Return (x, y) of the center of cell containing provided text 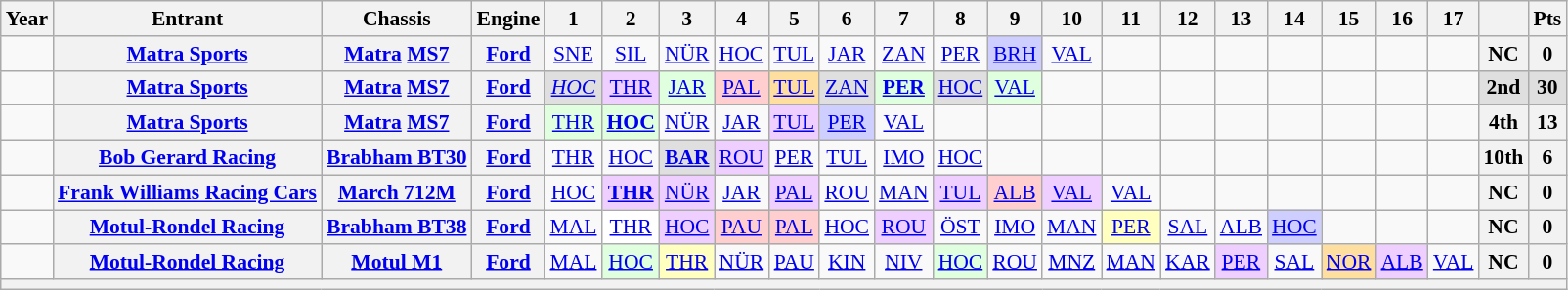
MNZ (1071, 263)
Bob Gerard Racing (188, 158)
9 (1015, 19)
4th (1503, 123)
KAR (1188, 263)
1 (573, 19)
7 (903, 19)
KIN (847, 263)
17 (1454, 19)
Chassis (397, 19)
ÖST (961, 228)
Pts (1546, 19)
2nd (1503, 88)
NOR (1349, 263)
16 (1402, 19)
2 (632, 19)
Year (27, 19)
March 712M (397, 192)
Brabham BT38 (397, 228)
4 (742, 19)
NIV (903, 263)
Engine (508, 19)
5 (794, 19)
12 (1188, 19)
8 (961, 19)
BAR (687, 158)
Entrant (188, 19)
30 (1546, 88)
SIL (632, 54)
Frank Williams Racing Cars (188, 192)
14 (1294, 19)
15 (1349, 19)
Motul M1 (397, 263)
10 (1071, 19)
11 (1130, 19)
10th (1503, 158)
SNE (573, 54)
Brabham BT30 (397, 158)
BRH (1015, 54)
3 (687, 19)
